For the text-containing cell, return its midpoint in [X, Y] coordinate format. 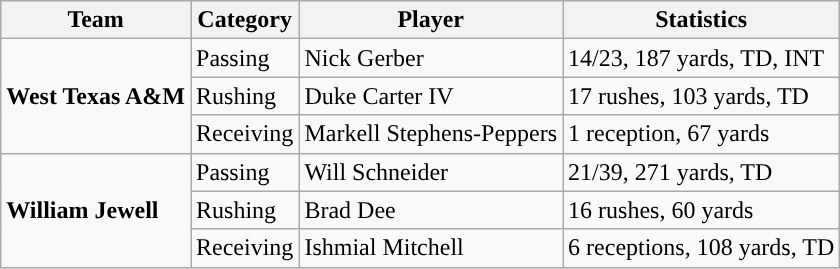
Brad Dee [431, 210]
West Texas A&M [96, 96]
16 rushes, 60 yards [702, 210]
Category [244, 20]
Markell Stephens-Peppers [431, 134]
17 rushes, 103 yards, TD [702, 96]
Nick Gerber [431, 58]
Team [96, 20]
William Jewell [96, 210]
Statistics [702, 20]
21/39, 271 yards, TD [702, 172]
Ishmial Mitchell [431, 248]
Duke Carter IV [431, 96]
Player [431, 20]
6 receptions, 108 yards, TD [702, 248]
14/23, 187 yards, TD, INT [702, 58]
1 reception, 67 yards [702, 134]
Will Schneider [431, 172]
